Provide the (x, y) coordinate of the cell's center where the given text is located.  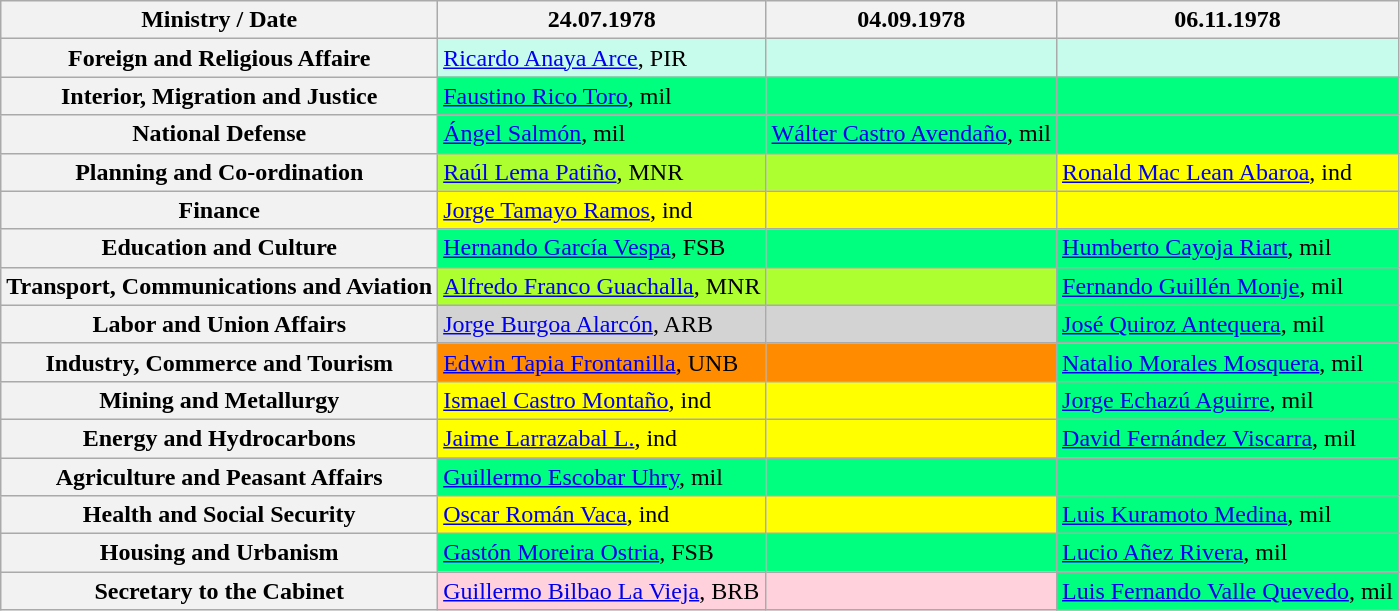
Hernando García Vespa, FSB (602, 248)
Agriculture and Peasant Affairs (220, 477)
Education and Culture (220, 248)
Health and Social Security (220, 515)
Jorge Burgoa Alarcón, ARB (602, 324)
Raúl Lema Patiño, MNR (602, 172)
Lucio Añez Rivera, mil (1228, 553)
06.11.1978 (1228, 20)
Housing and Urbanism (220, 553)
Faustino Rico Toro, mil (602, 96)
Luis Kuramoto Medina, mil (1228, 515)
Ronald Mac Lean Abaroa, ind (1228, 172)
24.07.1978 (602, 20)
Humberto Cayoja Riart, mil (1228, 248)
Natalio Morales Mosquera, mil (1228, 362)
Labor and Union Affairs (220, 324)
Secretary to the Cabinet (220, 591)
Ismael Castro Montaño, ind (602, 400)
Planning and Co-ordination (220, 172)
Finance (220, 210)
Ricardo Anaya Arce, PIR (602, 58)
Mining and Metallurgy (220, 400)
Luis Fernando Valle Quevedo, mil (1228, 591)
Gastón Moreira Ostria, FSB (602, 553)
04.09.1978 (912, 20)
Foreign and Religious Affaire (220, 58)
National Defense (220, 134)
Ángel Salmón, mil (602, 134)
Interior, Migration and Justice (220, 96)
Jorge Tamayo Ramos, ind (602, 210)
Wálter Castro Avendaño, mil (912, 134)
Jaime Larrazabal L., ind (602, 438)
Ministry / Date (220, 20)
Oscar Román Vaca, ind (602, 515)
Edwin Tapia Frontanilla, UNB (602, 362)
David Fernández Viscarra, mil (1228, 438)
Jorge Echazú Aguirre, mil (1228, 400)
Industry, Commerce and Tourism (220, 362)
José Quiroz Antequera, mil (1228, 324)
Fernando Guillén Monje, mil (1228, 286)
Alfredo Franco Guachalla, MNR (602, 286)
Energy and Hydrocarbons (220, 438)
Guillermo Escobar Uhry, mil (602, 477)
Guillermo Bilbao La Vieja, BRB (602, 591)
Transport, Communications and Aviation (220, 286)
